Capture the cell that displays the provided text and extract its [x, y] central coordinate. 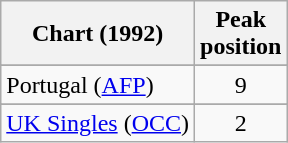
Peakposition [241, 34]
Portugal (AFP) [98, 85]
2 [241, 123]
9 [241, 85]
Chart (1992) [98, 34]
UK Singles (OCC) [98, 123]
